Find where the given text appears and provide that cell's center as (x, y) coordinate. 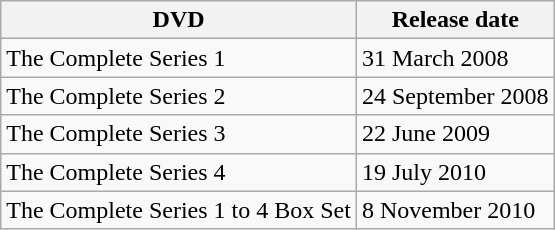
Release date (455, 20)
The Complete Series 4 (179, 172)
22 June 2009 (455, 134)
19 July 2010 (455, 172)
The Complete Series 1 (179, 58)
DVD (179, 20)
The Complete Series 3 (179, 134)
The Complete Series 2 (179, 96)
24 September 2008 (455, 96)
The Complete Series 1 to 4 Box Set (179, 210)
31 March 2008 (455, 58)
8 November 2010 (455, 210)
